Provide the [X, Y] coordinate of the cell's center where the given text is located.  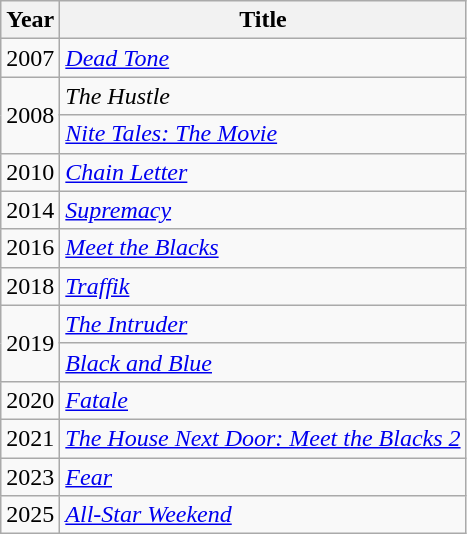
The Hustle [263, 96]
The Intruder [263, 324]
2025 [30, 515]
2007 [30, 58]
2023 [30, 477]
2018 [30, 286]
2019 [30, 343]
Meet the Blacks [263, 248]
Chain Letter [263, 172]
2008 [30, 115]
Traffik [263, 286]
2010 [30, 172]
2014 [30, 210]
Black and Blue [263, 362]
Year [30, 20]
2021 [30, 438]
2016 [30, 248]
Supremacy [263, 210]
Title [263, 20]
The House Next Door: Meet the Blacks 2 [263, 438]
All-Star Weekend [263, 515]
Nite Tales: The Movie [263, 134]
Fear [263, 477]
Fatale [263, 400]
2020 [30, 400]
Dead Tone [263, 58]
